Return [X, Y] of the center of cell containing provided text 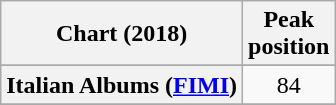
Chart (2018) [122, 34]
Italian Albums (FIMI) [122, 85]
Peak position [289, 34]
84 [289, 85]
